Capture the cell that displays the provided text and extract its [X, Y] central coordinate. 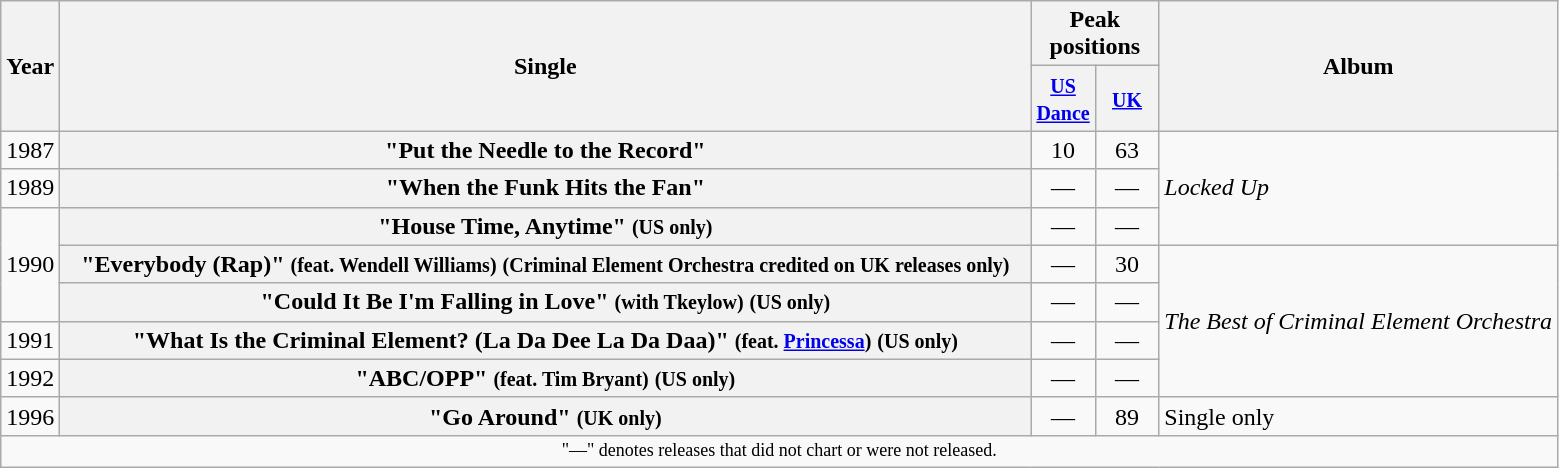
Year [30, 66]
89 [1127, 416]
"Everybody (Rap)" (feat. Wendell Williams) (Criminal Element Orchestra credited on UK releases only) [546, 264]
"—" denotes releases that did not chart or were not released. [780, 450]
"Could It Be I'm Falling in Love" (with Tkeylow) (US only) [546, 302]
The Best of Criminal Element Orchestra [1358, 321]
1992 [30, 378]
UK [1127, 98]
Single [546, 66]
30 [1127, 264]
"Put the Needle to the Record" [546, 150]
Album [1358, 66]
"House Time, Anytime" (US only) [546, 226]
10 [1063, 150]
1989 [30, 188]
US Dance [1063, 98]
1996 [30, 416]
"When the Funk Hits the Fan" [546, 188]
"ABC/OPP" (feat. Tim Bryant) (US only) [546, 378]
Single only [1358, 416]
1991 [30, 340]
1987 [30, 150]
Locked Up [1358, 188]
1990 [30, 264]
Peak positions [1095, 34]
"Go Around" (UK only) [546, 416]
"What Is the Criminal Element? (La Da Dee La Da Daa)" (feat. Princessa) (US only) [546, 340]
63 [1127, 150]
